Return the [X, Y] coordinate for the center point of the cell that contains the specified text.  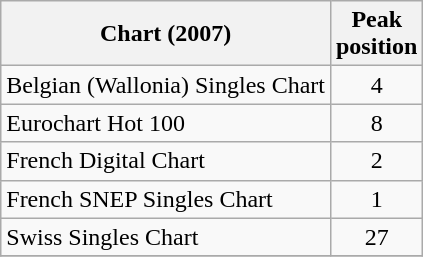
Eurochart Hot 100 [166, 123]
French Digital Chart [166, 161]
Swiss Singles Chart [166, 237]
Chart (2007) [166, 34]
French SNEP Singles Chart [166, 199]
8 [376, 123]
4 [376, 85]
Belgian (Wallonia) Singles Chart [166, 85]
Peakposition [376, 34]
2 [376, 161]
1 [376, 199]
27 [376, 237]
